Identify which cell holds the provided text, then report its (X, Y) central coordinate. 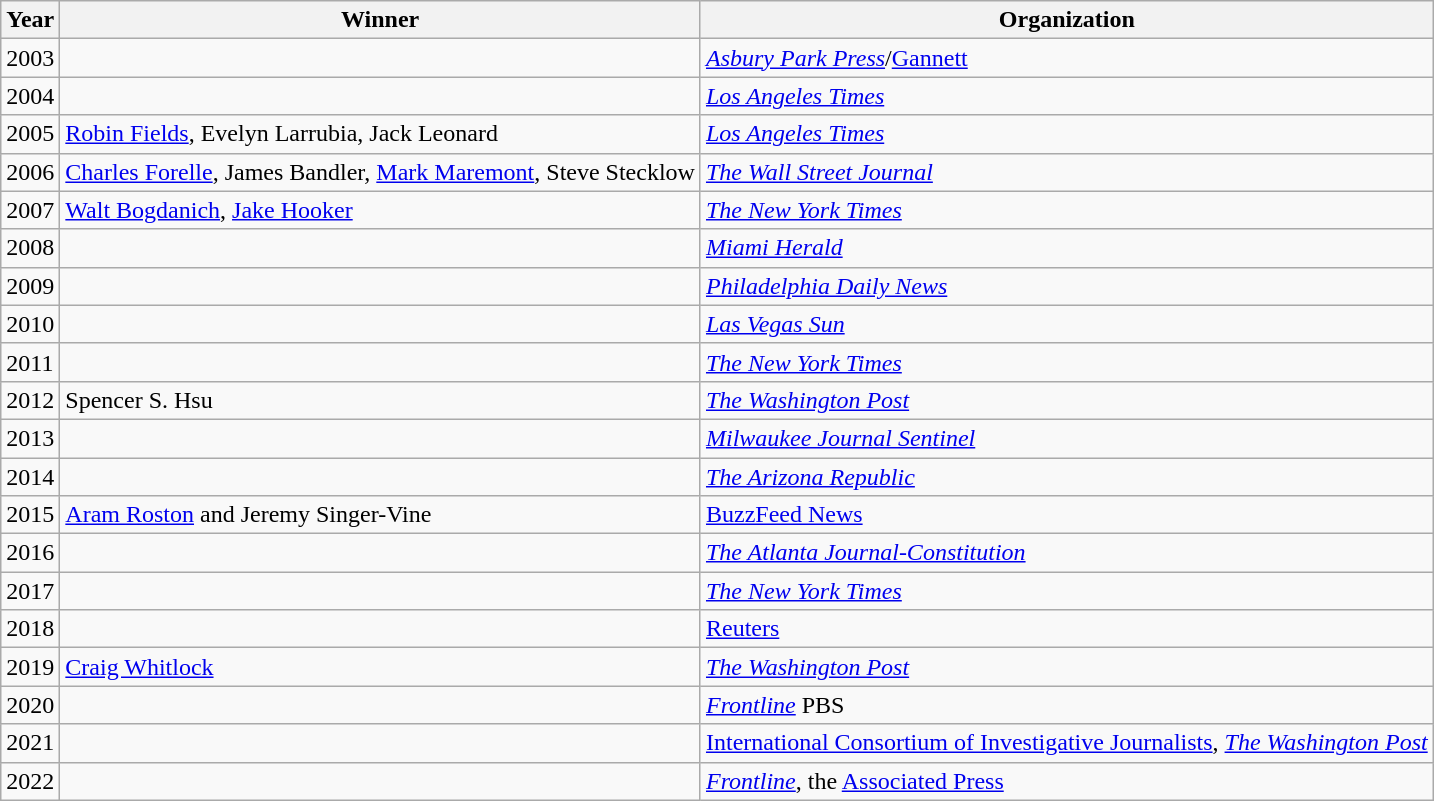
2019 (30, 667)
2011 (30, 362)
2004 (30, 96)
2021 (30, 743)
The Arizona Republic (1066, 477)
Robin Fields, Evelyn Larrubia, Jack Leonard (380, 134)
Asbury Park Press/Gannett (1066, 58)
Miami Herald (1066, 248)
2013 (30, 438)
Frontline PBS (1066, 705)
Philadelphia Daily News (1066, 286)
2009 (30, 286)
Frontline, the Associated Press (1066, 781)
Aram Roston and Jeremy Singer-Vine (380, 515)
The Wall Street Journal (1066, 172)
2006 (30, 172)
2017 (30, 591)
Charles Forelle, James Bandler, Mark Maremont, Steve Stecklow (380, 172)
2010 (30, 324)
2022 (30, 781)
Las Vegas Sun (1066, 324)
2007 (30, 210)
2008 (30, 248)
Reuters (1066, 629)
2015 (30, 515)
The Atlanta Journal-Constitution (1066, 553)
2020 (30, 705)
2003 (30, 58)
Organization (1066, 20)
Milwaukee Journal Sentinel (1066, 438)
2012 (30, 400)
2005 (30, 134)
Spencer S. Hsu (380, 400)
International Consortium of Investigative Journalists, The Washington Post (1066, 743)
2016 (30, 553)
Craig Whitlock (380, 667)
Year (30, 20)
BuzzFeed News (1066, 515)
Winner (380, 20)
Walt Bogdanich, Jake Hooker (380, 210)
2014 (30, 477)
2018 (30, 629)
